Extract the (X, Y) coordinate from the center of the cell holding the provided text.  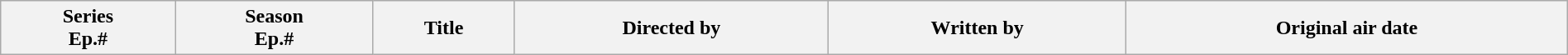
Title (443, 28)
Written by (978, 28)
SeasonEp.# (275, 28)
SeriesEp.# (88, 28)
Original air date (1347, 28)
Directed by (672, 28)
